Return [x, y] of the center of cell containing provided text 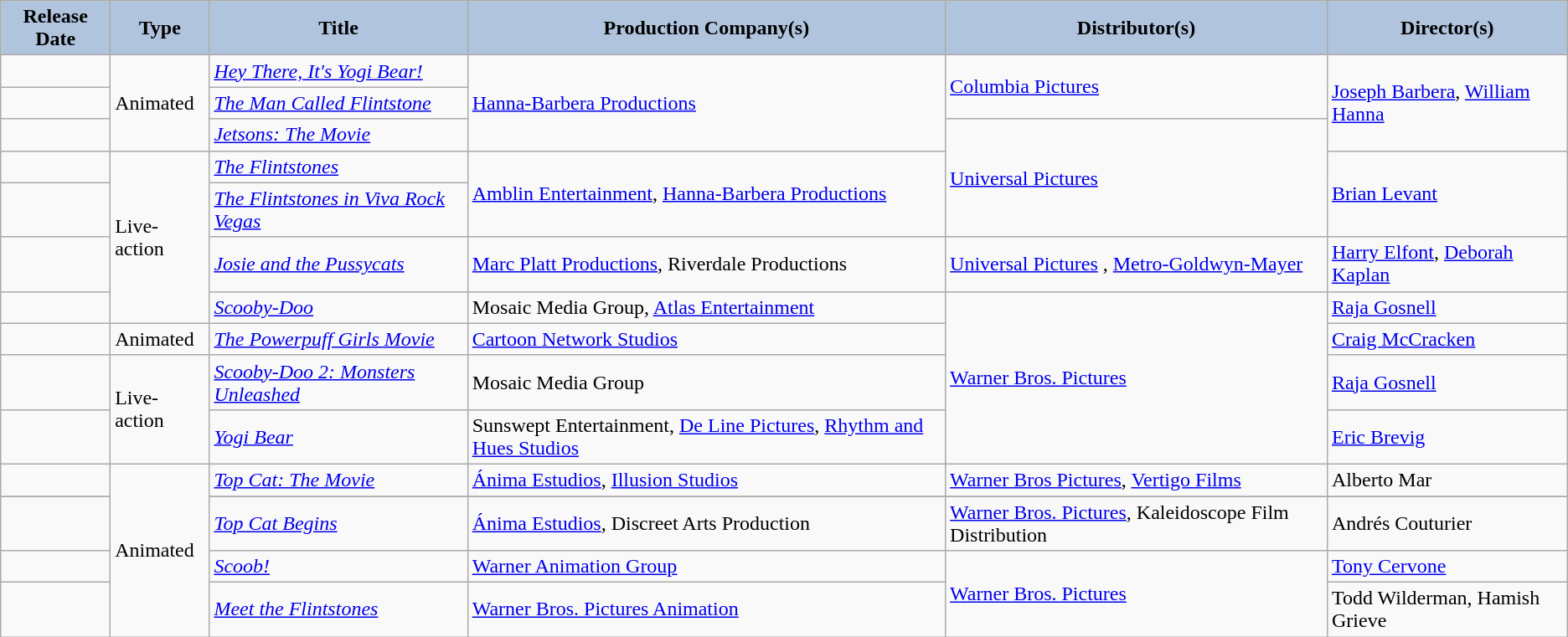
Hanna-Barbera Productions [706, 103]
Warner Animation Group [706, 567]
The Flintstones in Viva Rock Vegas [338, 209]
Director(s) [1447, 28]
Warner Bros. Pictures Animation [706, 609]
Brian Levant [1447, 194]
Harry Elfont, Deborah Kaplan [1447, 265]
Hey There, It's Yogi Bear! [338, 71]
Marc Platt Productions, Riverdale Productions [706, 265]
Meet the Flintstones [338, 609]
Warner Bros Pictures, Vertigo Films [1137, 480]
Eric Brevig [1447, 437]
Sunswept Entertainment, De Line Pictures, Rhythm and Hues Studios [706, 437]
Joseph Barbera, William Hanna [1447, 103]
Title [338, 28]
Craig McCracken [1447, 339]
Production Company(s) [706, 28]
Scoob! [338, 567]
Ánima Estudios, Illusion Studios [706, 480]
The Powerpuff Girls Movie [338, 339]
Universal Pictures [1137, 177]
Amblin Entertainment, Hanna-Barbera Productions [706, 194]
Todd Wilderman, Hamish Grieve [1447, 609]
Mosaic Media Group, Atlas Entertainment [706, 307]
Ánima Estudios, Discreet Arts Production [706, 522]
Scooby-Doo [338, 307]
Yogi Bear [338, 437]
Tony Cervone [1447, 567]
Universal Pictures , Metro-Goldwyn-Mayer [1137, 265]
Andrés Couturier [1447, 522]
Alberto Mar [1447, 480]
Distributor(s) [1137, 28]
Jetsons: The Movie [338, 135]
Columbia Pictures [1137, 87]
Type [160, 28]
The Flintstones [338, 167]
Mosaic Media Group [706, 382]
Cartoon Network Studios [706, 339]
Scooby-Doo 2: Monsters Unleashed [338, 382]
Top Cat Begins [338, 522]
Warner Bros. Pictures, Kaleidoscope Film Distribution [1137, 522]
Josie and the Pussycats [338, 265]
Release Date [55, 28]
Top Cat: The Movie [338, 480]
The Man Called Flintstone [338, 103]
